Detect which cell encompasses the target text, then output its [x, y] center coordinate. 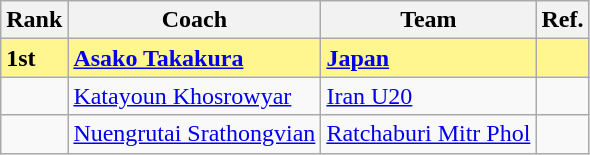
Coach [194, 20]
Nuengrutai Srathongvian [194, 134]
Asako Takakura [194, 58]
Ref. [562, 20]
Iran U20 [428, 96]
1st [34, 58]
Katayoun Khosrowyar [194, 96]
Team [428, 20]
Ratchaburi Mitr Phol [428, 134]
Rank [34, 20]
Japan [428, 58]
